Return the [X, Y] coordinate for the center point of the cell that contains the specified text.  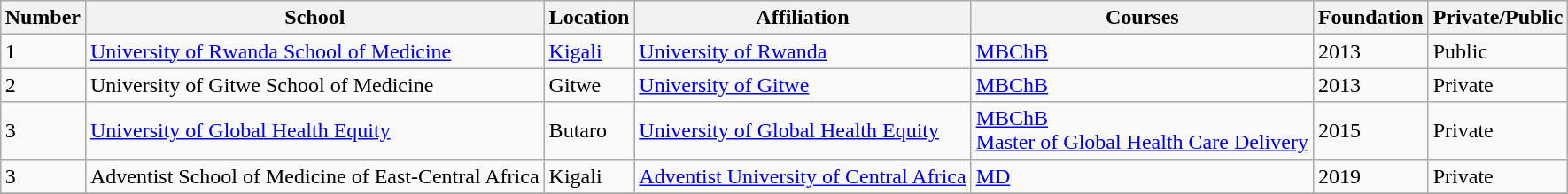
2015 [1370, 131]
Gitwe [589, 85]
Adventist University of Central Africa [803, 176]
Affiliation [803, 18]
Courses [1142, 18]
1 [43, 51]
School [314, 18]
Private/Public [1498, 18]
2019 [1370, 176]
Adventist School of Medicine of East-Central Africa [314, 176]
University of Gitwe [803, 85]
University of Rwanda [803, 51]
2 [43, 85]
University of Gitwe School of Medicine [314, 85]
Foundation [1370, 18]
MD [1142, 176]
University of Rwanda School of Medicine [314, 51]
Location [589, 18]
Public [1498, 51]
Butaro [589, 131]
Number [43, 18]
MBChBMaster of Global Health Care Delivery [1142, 131]
